Identify which cell holds the provided text, then report its (x, y) central coordinate. 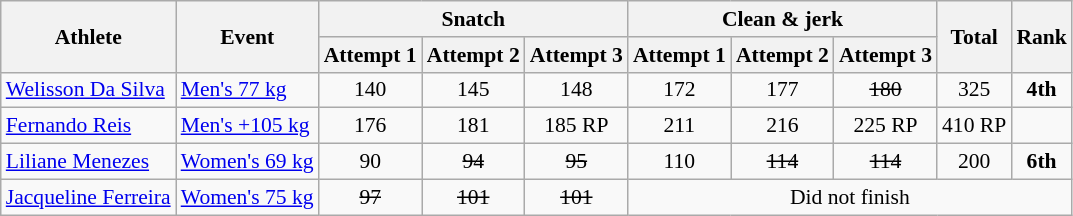
Rank (1042, 36)
145 (474, 90)
Clean & jerk (782, 19)
Women's 69 kg (248, 162)
200 (974, 162)
Event (248, 36)
325 (974, 90)
Jacqueline Ferreira (88, 197)
95 (576, 162)
Welisson Da Silva (88, 90)
Did not finish (850, 197)
211 (680, 126)
148 (576, 90)
216 (782, 126)
140 (370, 90)
225 RP (886, 126)
410 RP (974, 126)
181 (474, 126)
185 RP (576, 126)
172 (680, 90)
97 (370, 197)
Total (974, 36)
Athlete (88, 36)
Women's 75 kg (248, 197)
177 (782, 90)
4th (1042, 90)
110 (680, 162)
Men's 77 kg (248, 90)
Snatch (474, 19)
Liliane Menezes (88, 162)
Fernando Reis (88, 126)
180 (886, 90)
Men's +105 kg (248, 126)
90 (370, 162)
176 (370, 126)
94 (474, 162)
6th (1042, 162)
